Find where the given text appears and provide that cell's center as [X, Y] coordinate. 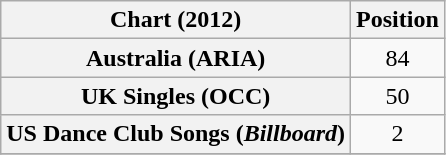
50 [398, 96]
UK Singles (OCC) [176, 96]
Australia (ARIA) [176, 58]
Position [398, 20]
2 [398, 134]
84 [398, 58]
US Dance Club Songs (Billboard) [176, 134]
Chart (2012) [176, 20]
